Output the (x, y) coordinate of the center of the cell containing the given text.  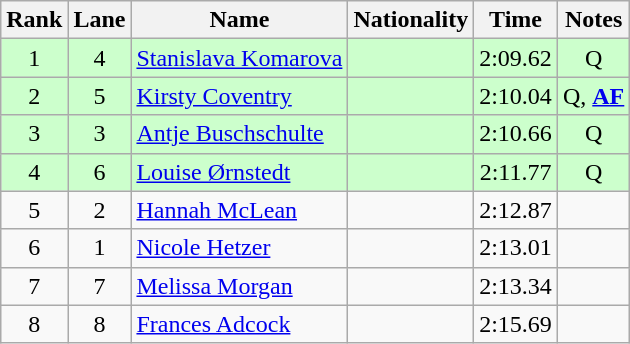
Louise Ørnstedt (240, 172)
2:10.66 (516, 134)
Hannah McLean (240, 210)
2:12.87 (516, 210)
Notes (593, 20)
2:13.01 (516, 248)
Kirsty Coventry (240, 96)
Frances Adcock (240, 324)
Name (240, 20)
Q, AF (593, 96)
Melissa Morgan (240, 286)
2:15.69 (516, 324)
Nicole Hetzer (240, 248)
Time (516, 20)
Stanislava Komarova (240, 58)
2:11.77 (516, 172)
Rank (34, 20)
2:09.62 (516, 58)
Lane (100, 20)
2:10.04 (516, 96)
2:13.34 (516, 286)
Antje Buschschulte (240, 134)
Nationality (411, 20)
